Extract the (x, y) coordinate from the center of the cell holding the provided text.  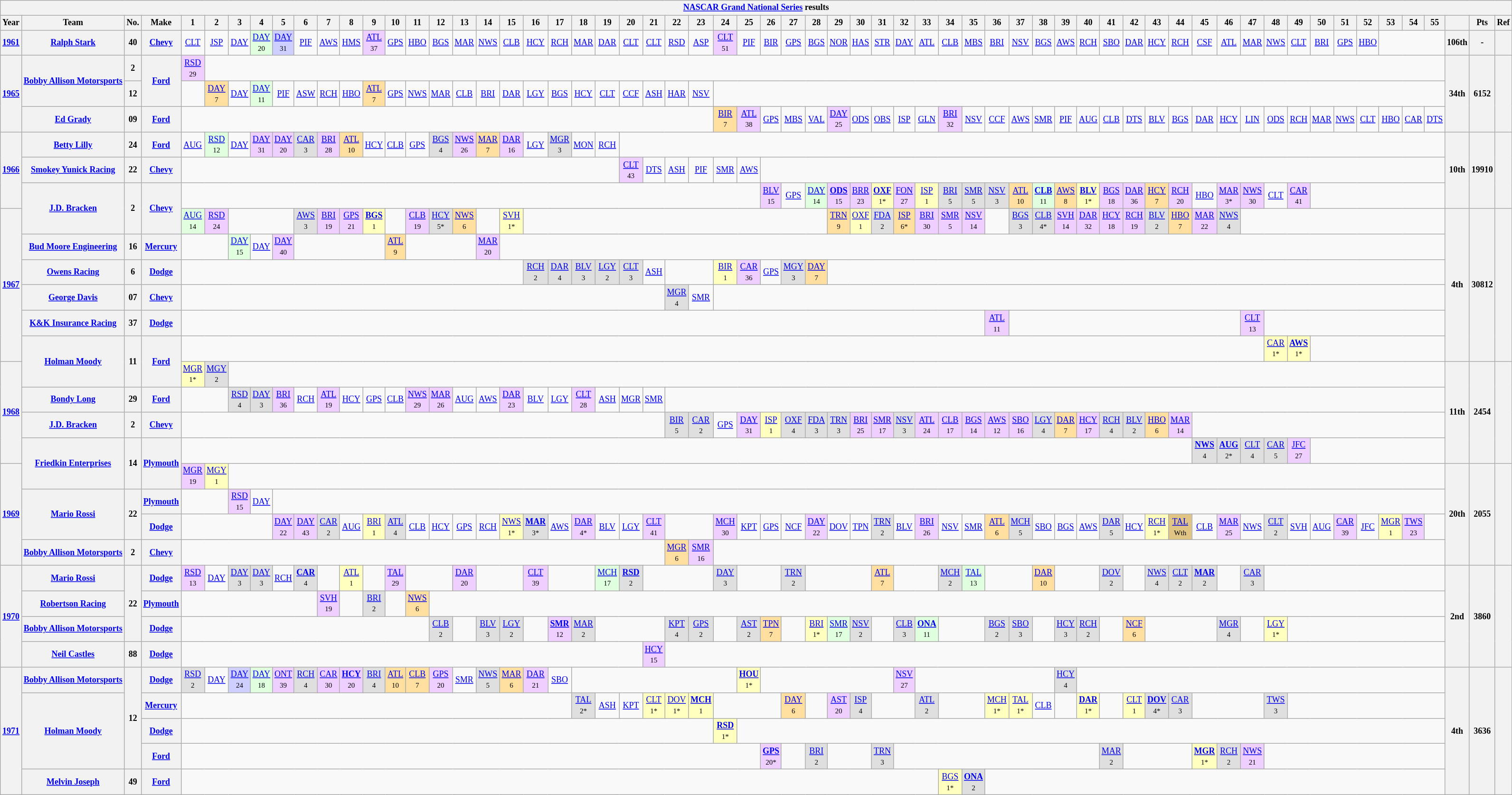
34 (950, 23)
Team (73, 23)
BRI36 (283, 399)
21 (653, 23)
BGS1 (374, 221)
FDA3 (816, 425)
OXF1 (860, 221)
AUG2* (1229, 451)
15 (511, 23)
TALWth (1180, 527)
MAR25 (1229, 527)
BGS3 (1021, 221)
4 (261, 23)
BRI4 (374, 680)
RCH19 (1134, 221)
51 (1345, 23)
NSV2 (860, 629)
OBS (882, 119)
CAR5 (1276, 451)
CAR39 (1345, 527)
SMR16 (701, 553)
RCH20 (1180, 196)
LGY1* (1276, 629)
ONT39 (283, 680)
HMS (351, 43)
CAR30 (329, 680)
48 (1276, 23)
HAR (677, 94)
AUG14 (193, 221)
DAR4* (583, 527)
DAR1* (1088, 706)
DAR4 (560, 272)
31 (882, 23)
CLT51 (725, 43)
HCY4 (1066, 680)
JFC (1368, 527)
BRI30 (927, 221)
7 (329, 23)
BGS14 (973, 425)
BRI1 (374, 527)
88 (133, 654)
RSD (677, 43)
CLB7 (417, 680)
DAY40 (283, 246)
MCH1* (997, 706)
HAS (860, 43)
CLT4 (1252, 451)
Ref (1503, 23)
ATL9 (396, 246)
BGS18 (1111, 196)
ONA11 (927, 629)
MAR26 (441, 399)
DAR10 (1044, 578)
CAR1* (1276, 349)
Friedkin Enterprises (73, 464)
DAY11 (261, 94)
46 (1229, 23)
1969 (11, 515)
MGR6 (677, 553)
CLT39 (536, 578)
TWS3 (1276, 706)
SVH14 (1066, 221)
34th (1457, 94)
ISP4 (860, 706)
30 (860, 23)
1970 (11, 616)
CAR36 (749, 272)
ASW (306, 94)
1 (193, 23)
BGS2 (997, 629)
Melvin Joseph (73, 782)
CLB4* (1044, 221)
1961 (11, 43)
5 (283, 23)
MAR22 (1204, 221)
DAR23 (511, 399)
NCF6 (1134, 629)
JSP (217, 43)
TPN (860, 527)
MAR14 (1180, 425)
20 (631, 23)
DAY24 (239, 680)
26 (771, 23)
CLB19 (417, 221)
DAY15 (239, 246)
LGY4 (1044, 425)
DAY43 (306, 527)
MCH5 (1021, 527)
10 (396, 23)
CAR4 (306, 578)
BRI26 (927, 527)
DAR7 (1066, 425)
DAY14 (816, 196)
TAL13 (973, 578)
1967 (11, 285)
MCH30 (725, 527)
MON (583, 145)
23 (701, 23)
ASP (701, 43)
2454 (1482, 412)
RSD12 (217, 145)
DAR20 (464, 578)
ATL38 (749, 119)
ISP (904, 119)
GLN (927, 119)
47 (1252, 23)
GPS20* (771, 757)
HBO6 (1157, 425)
ATL4 (396, 527)
CLT1* (653, 706)
45 (1204, 23)
106th (1457, 43)
RSD1* (725, 731)
NWS21 (1252, 757)
MGR19 (193, 476)
George Davis (73, 298)
53 (1391, 23)
ATL2 (927, 706)
CLT41 (653, 527)
3860 (1482, 616)
32 (904, 23)
ISP6* (904, 221)
HCY5* (441, 221)
MAR6 (511, 680)
6152 (1482, 94)
Bondy Long (73, 399)
RSD24 (217, 221)
HCY20 (351, 680)
28 (816, 23)
HCY3 (1066, 629)
AWS12 (997, 425)
DOV4* (1157, 706)
CLB3 (904, 629)
ONA2 (973, 782)
FDA2 (882, 221)
Smokey Yunick Racing (73, 170)
MGR3 (560, 145)
42 (1134, 23)
AST2 (749, 629)
BLV15 (771, 196)
27 (793, 23)
1971 (11, 731)
NCF (793, 527)
DAR32 (1088, 221)
54 (1413, 23)
ODS15 (839, 196)
13 (464, 23)
HBO7 (1180, 221)
44 (1180, 23)
SMR12 (560, 629)
AWS1* (1299, 349)
3 (239, 23)
SBO16 (1021, 425)
ATL37 (374, 43)
Neil Castles (73, 654)
39 (1066, 23)
BIR5 (677, 425)
CLT1 (1134, 706)
Year (11, 23)
ATL19 (329, 399)
BRI25 (860, 425)
SVH1* (511, 221)
DAY18 (261, 680)
DAR5 (1111, 527)
NWS30 (1252, 196)
BRI19 (329, 221)
HCY15 (653, 654)
SVH19 (329, 604)
36 (997, 23)
20th (1457, 515)
CLB2 (441, 629)
CLB11 (1044, 196)
GPS2 (701, 629)
BRI32 (950, 119)
33 (927, 23)
Robertson Racing (73, 604)
MAR20 (488, 246)
MGR (631, 399)
Ed Grady (73, 119)
CSF (1204, 43)
9 (374, 23)
NSV27 (904, 680)
1966 (11, 170)
17 (560, 23)
BLV1* (1088, 196)
RCH1* (1157, 527)
BRI1* (816, 629)
NWS29 (417, 399)
AST20 (839, 706)
CLT13 (1252, 323)
Ralph Stark (73, 43)
19910 (1482, 170)
GPS20 (441, 680)
AWS8 (1066, 196)
TAL1* (1021, 706)
CLB17 (950, 425)
NWS5 (488, 680)
KPT4 (677, 629)
Bud Moore Engineering (73, 246)
HCY18 (1111, 221)
RSD29 (193, 68)
RSD15 (239, 502)
SBO3 (1021, 629)
1965 (11, 94)
DOV2 (1111, 578)
BRR23 (860, 196)
FON27 (904, 196)
TPN7 (771, 629)
TAL2* (583, 706)
AWS3 (306, 221)
41 (1111, 23)
2nd (1457, 616)
MGY1 (217, 476)
18 (583, 23)
ATL6 (997, 527)
VAL (816, 119)
DOV (839, 527)
07 (133, 298)
DAY6 (793, 706)
CLT43 (631, 170)
DAY25 (839, 119)
No. (133, 23)
SVH (1299, 527)
MGY2 (217, 374)
DAR36 (1134, 196)
10th (1457, 170)
NWS1* (511, 527)
1968 (11, 412)
38 (1044, 23)
52 (1368, 23)
LIN (1252, 119)
STR (882, 43)
30812 (1482, 285)
BIR1 (725, 272)
2055 (1482, 515)
55 (1435, 23)
MCH17 (607, 578)
Betty Lilly (73, 145)
BRI28 (329, 145)
TRN9 (839, 221)
Pts (1482, 23)
8 (351, 23)
BIR (771, 43)
NSV14 (973, 221)
ATL1 (351, 578)
3636 (1482, 731)
BGS1* (950, 782)
35 (973, 23)
DOV1* (677, 706)
OXF4 (793, 425)
NASCAR Grand National Series results (756, 8)
TAL29 (396, 578)
CAR (1413, 119)
K&K Insurance Racing (73, 323)
ATL11 (997, 323)
CLT3 (631, 272)
Owens Racing (73, 272)
MGY3 (793, 272)
11th (1457, 412)
RSD4 (239, 399)
TWS23 (1413, 527)
MAR7 (488, 145)
HCY17 (1088, 425)
19 (607, 23)
25 (749, 23)
DAR21 (536, 680)
MCH1 (701, 706)
CLT28 (583, 399)
43 (1157, 23)
JFC27 (1299, 451)
BRI5 (950, 196)
RSD13 (193, 578)
- (1482, 43)
DAR16 (511, 145)
CAR41 (1299, 196)
BGS4 (441, 145)
50 (1322, 23)
OXF1* (882, 196)
HCY7 (1157, 196)
GPS21 (351, 221)
NWS26 (464, 145)
MCH2 (950, 578)
NOR (839, 43)
HOU1* (749, 680)
Make (161, 23)
BIR7 (725, 119)
ATL24 (927, 425)
09 (133, 119)
MGR1 (1391, 527)
